Return (X, Y) of the center of cell containing provided text 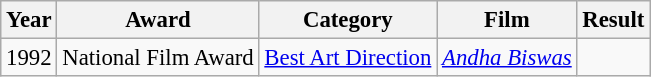
Result (614, 20)
National Film Award (158, 58)
Year (29, 20)
Film (507, 20)
Award (158, 20)
Category (348, 20)
Best Art Direction (348, 58)
1992 (29, 58)
Andha Biswas (507, 58)
